Return (X, Y) of the center of cell containing provided text 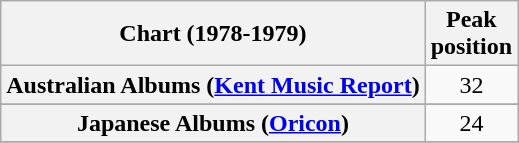
32 (471, 85)
24 (471, 123)
Chart (1978-1979) (213, 34)
Peakposition (471, 34)
Japanese Albums (Oricon) (213, 123)
Australian Albums (Kent Music Report) (213, 85)
